Locate the cell with the specified text and output its [X, Y] center coordinate. 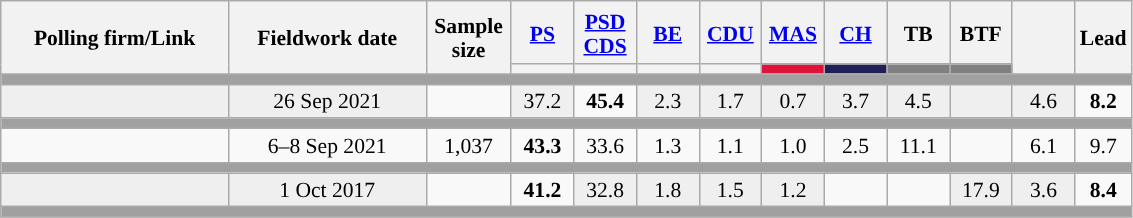
BE [668, 32]
MAS [794, 32]
0.7 [794, 101]
Sample size [468, 38]
TB [918, 32]
8.4 [1104, 190]
PSDCDS [606, 32]
37.2 [542, 101]
43.3 [542, 146]
1.7 [730, 101]
1,037 [468, 146]
17.9 [982, 190]
4.6 [1044, 101]
4.5 [918, 101]
3.7 [856, 101]
1.8 [668, 190]
33.6 [606, 146]
1.0 [794, 146]
1.1 [730, 146]
2.3 [668, 101]
CDU [730, 32]
6.1 [1044, 146]
9.7 [1104, 146]
Lead [1104, 38]
3.6 [1044, 190]
32.8 [606, 190]
45.4 [606, 101]
8.2 [1104, 101]
PS [542, 32]
2.5 [856, 146]
1 Oct 2017 [327, 190]
Fieldwork date [327, 38]
11.1 [918, 146]
1.2 [794, 190]
CH [856, 32]
BTF [982, 32]
1.3 [668, 146]
26 Sep 2021 [327, 101]
Polling firm/Link [115, 38]
6–8 Sep 2021 [327, 146]
41.2 [542, 190]
1.5 [730, 190]
